Return the [X, Y] coordinate for the center point of the cell that contains the specified text.  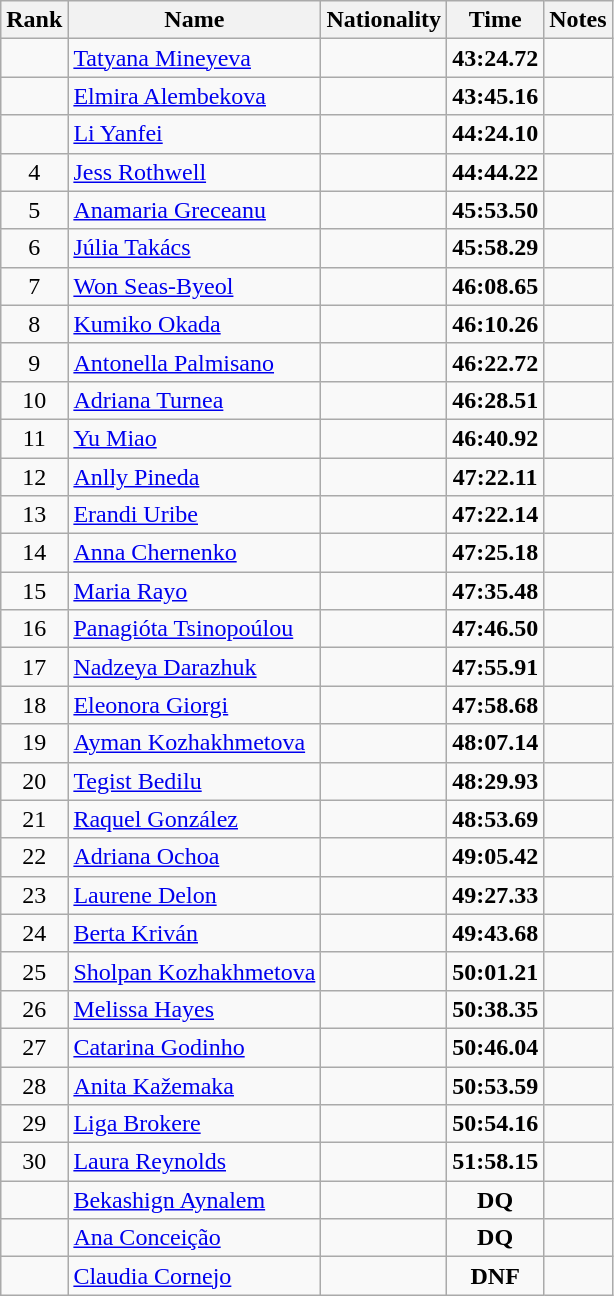
25 [34, 971]
Antonella Palmisano [194, 362]
30 [34, 1162]
Yu Miao [194, 438]
Panagióta Tsinopoúlou [194, 629]
46:10.26 [496, 324]
45:58.29 [496, 248]
10 [34, 400]
Júlia Takács [194, 248]
48:29.93 [496, 781]
Ayman Kozhakhmetova [194, 743]
Li Yanfei [194, 134]
Maria Rayo [194, 591]
DNF [496, 1276]
47:22.14 [496, 515]
29 [34, 1124]
50:46.04 [496, 1047]
5 [34, 210]
Tegist Bedilu [194, 781]
Adriana Ochoa [194, 857]
Jess Rothwell [194, 172]
47:35.48 [496, 591]
27 [34, 1047]
Laura Reynolds [194, 1162]
Eleonora Giorgi [194, 705]
Notes [578, 20]
7 [34, 286]
Kumiko Okada [194, 324]
Adriana Turnea [194, 400]
46:08.65 [496, 286]
47:55.91 [496, 667]
47:22.11 [496, 477]
24 [34, 933]
43:45.16 [496, 96]
22 [34, 857]
Rank [34, 20]
50:54.16 [496, 1124]
4 [34, 172]
Liga Brokere [194, 1124]
48:07.14 [496, 743]
13 [34, 515]
Elmira Alembekova [194, 96]
49:43.68 [496, 933]
28 [34, 1085]
Melissa Hayes [194, 1009]
Bekashign Aynalem [194, 1200]
43:24.72 [496, 58]
Tatyana Mineyeva [194, 58]
6 [34, 248]
Won Seas-Byeol [194, 286]
Nationality [384, 20]
14 [34, 553]
Time [496, 20]
Anamaria Greceanu [194, 210]
Anita Kažemaka [194, 1085]
26 [34, 1009]
Anna Chernenko [194, 553]
Catarina Godinho [194, 1047]
44:44.22 [496, 172]
Anlly Pineda [194, 477]
47:46.50 [496, 629]
Sholpan Kozhakhmetova [194, 971]
16 [34, 629]
Berta Kriván [194, 933]
Claudia Cornejo [194, 1276]
Nadzeya Darazhuk [194, 667]
51:58.15 [496, 1162]
11 [34, 438]
Laurene Delon [194, 895]
46:28.51 [496, 400]
8 [34, 324]
Raquel González [194, 819]
49:27.33 [496, 895]
12 [34, 477]
15 [34, 591]
50:53.59 [496, 1085]
50:38.35 [496, 1009]
21 [34, 819]
48:53.69 [496, 819]
Name [194, 20]
Ana Conceição [194, 1238]
20 [34, 781]
49:05.42 [496, 857]
50:01.21 [496, 971]
46:40.92 [496, 438]
17 [34, 667]
47:25.18 [496, 553]
Erandi Uribe [194, 515]
9 [34, 362]
18 [34, 705]
46:22.72 [496, 362]
47:58.68 [496, 705]
44:24.10 [496, 134]
23 [34, 895]
45:53.50 [496, 210]
19 [34, 743]
